Output the (x, y) coordinate of the center of the cell containing the given text.  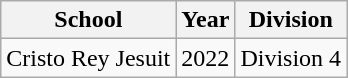
Cristo Rey Jesuit (88, 58)
2022 (206, 58)
Year (206, 20)
Division (291, 20)
Division 4 (291, 58)
School (88, 20)
